Determine the (x, y) coordinate at the center of the cell enclosing the given text.  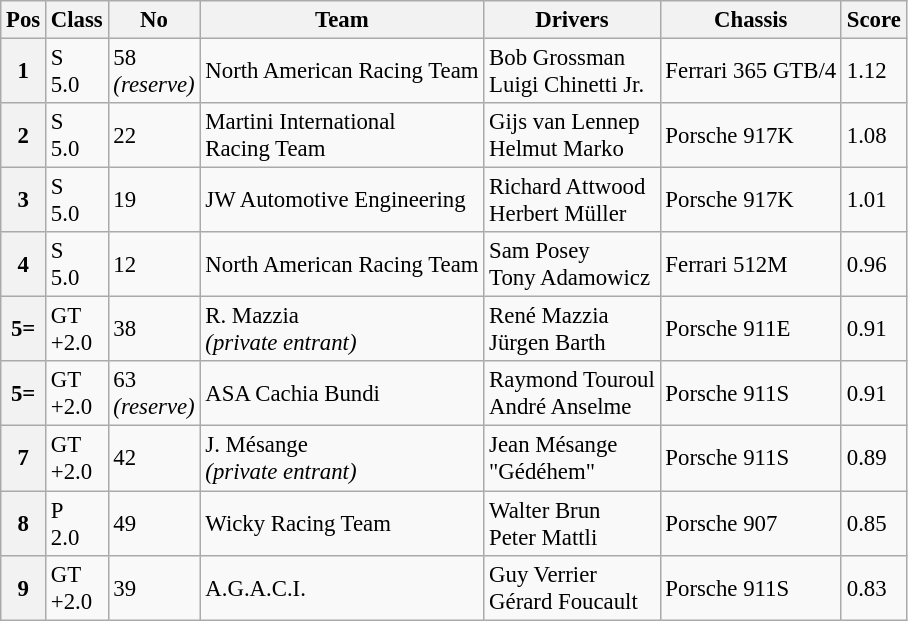
0.96 (874, 264)
58(reserve) (154, 72)
No (154, 20)
Ferrari 365 GTB/4 (750, 72)
Gijs van Lennep Helmut Marko (572, 136)
Score (874, 20)
P2.0 (78, 524)
Porsche 907 (750, 524)
Drivers (572, 20)
Sam Posey Tony Adamowicz (572, 264)
8 (24, 524)
7 (24, 458)
R. Mazzia(private entrant) (342, 330)
Team (342, 20)
49 (154, 524)
J. Mésange(private entrant) (342, 458)
Pos (24, 20)
Jean Mésange "Gédéhem" (572, 458)
Raymond Touroul André Anselme (572, 394)
Guy Verrier Gérard Foucault (572, 588)
9 (24, 588)
3 (24, 200)
12 (154, 264)
1.08 (874, 136)
1 (24, 72)
42 (154, 458)
0.89 (874, 458)
22 (154, 136)
Martini InternationalRacing Team (342, 136)
Bob Grossman Luigi Chinetti Jr. (572, 72)
Chassis (750, 20)
0.83 (874, 588)
Ferrari 512M (750, 264)
4 (24, 264)
Richard Attwood Herbert Müller (572, 200)
38 (154, 330)
1.12 (874, 72)
1.01 (874, 200)
39 (154, 588)
ASA Cachia Bundi (342, 394)
René Mazzia Jürgen Barth (572, 330)
63(reserve) (154, 394)
2 (24, 136)
0.85 (874, 524)
Wicky Racing Team (342, 524)
Porsche 911E (750, 330)
Class (78, 20)
Walter Brun Peter Mattli (572, 524)
19 (154, 200)
JW Automotive Engineering (342, 200)
A.G.A.C.I. (342, 588)
